From the cell containing the given text, extract its center point as [x, y] coordinate. 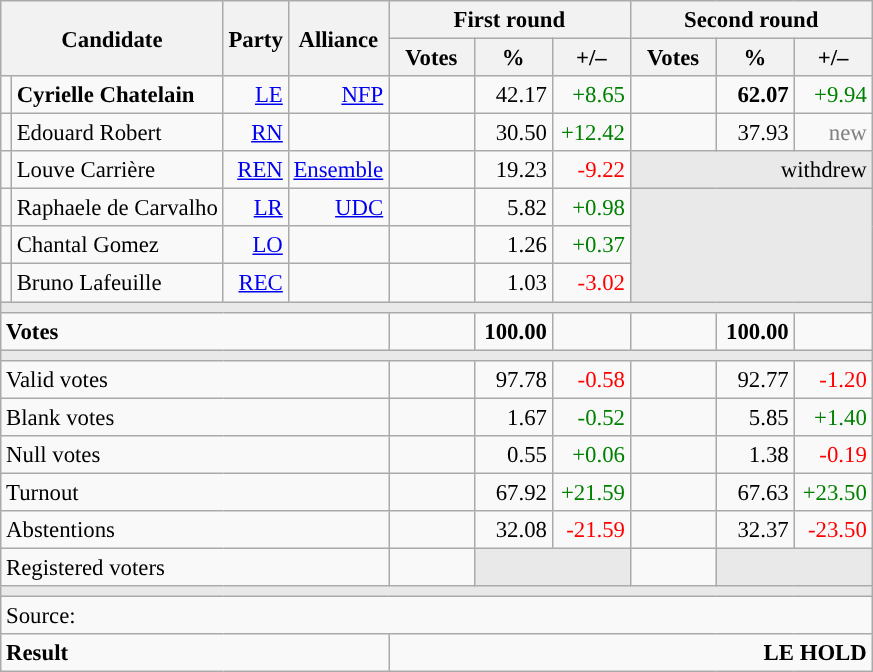
Party [256, 38]
REN [256, 170]
1.38 [755, 455]
67.92 [513, 492]
97.78 [513, 379]
+23.50 [833, 492]
Louve Carrière [117, 170]
Second round [751, 20]
REC [256, 283]
19.23 [513, 170]
withdrew [751, 170]
Candidate [112, 38]
Result [195, 653]
5.85 [755, 417]
+0.37 [591, 245]
Ensemble [338, 170]
Cyrielle Chatelain [117, 95]
Bruno Lafeuille [117, 283]
5.82 [513, 208]
First round [510, 20]
LE [256, 95]
LE HOLD [631, 653]
+12.42 [591, 133]
Edouard Robert [117, 133]
-0.58 [591, 379]
Chantal Gomez [117, 245]
-1.20 [833, 379]
Valid votes [195, 379]
67.63 [755, 492]
-21.59 [591, 530]
-3.02 [591, 283]
UDC [338, 208]
Abstentions [195, 530]
-9.22 [591, 170]
Turnout [195, 492]
NFP [338, 95]
Null votes [195, 455]
LR [256, 208]
62.07 [755, 95]
42.17 [513, 95]
new [833, 133]
1.67 [513, 417]
-0.52 [591, 417]
1.03 [513, 283]
1.26 [513, 245]
-0.19 [833, 455]
+21.59 [591, 492]
Raphaele de Carvalho [117, 208]
+1.40 [833, 417]
RN [256, 133]
0.55 [513, 455]
+8.65 [591, 95]
30.50 [513, 133]
+9.94 [833, 95]
+0.06 [591, 455]
-23.50 [833, 530]
32.08 [513, 530]
92.77 [755, 379]
LO [256, 245]
+0.98 [591, 208]
Registered voters [195, 567]
37.93 [755, 133]
Source: [436, 616]
Blank votes [195, 417]
32.37 [755, 530]
Alliance [338, 38]
